From the cell containing the given text, extract its center point as [x, y] coordinate. 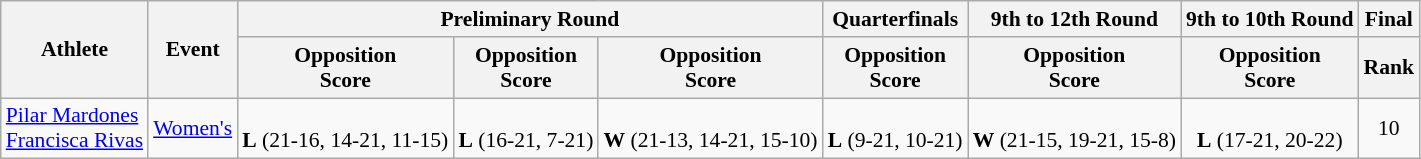
L (9-21, 10-21) [896, 128]
L (16-21, 7-21) [526, 128]
W (21-15, 19-21, 15-8) [1074, 128]
W (21-13, 14-21, 15-10) [710, 128]
9th to 10th Round [1270, 19]
Athlete [74, 50]
Preliminary Round [530, 19]
Final [1388, 19]
L (21-16, 14-21, 11-15) [345, 128]
L (17-21, 20-22) [1270, 128]
Women's [192, 128]
10 [1388, 128]
Pilar Mardones Francisca Rivas [74, 128]
Quarterfinals [896, 19]
Event [192, 50]
9th to 12th Round [1074, 19]
Rank [1388, 68]
